For the text-containing cell, return its midpoint in [X, Y] coordinate format. 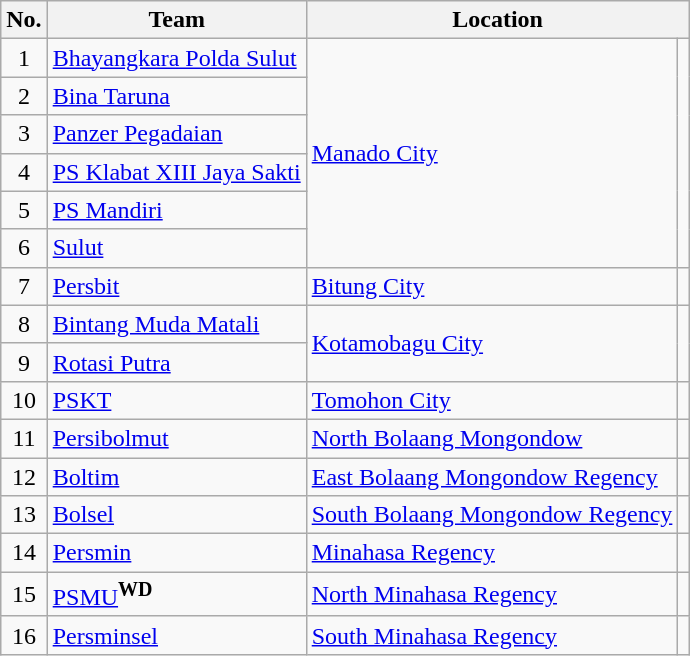
Bina Taruna [176, 96]
Team [176, 20]
9 [24, 362]
5 [24, 210]
1 [24, 58]
6 [24, 248]
South Minahasa Regency [492, 635]
16 [24, 635]
Persibolmut [176, 438]
Tomohon City [492, 400]
7 [24, 286]
PS Mandiri [176, 210]
No. [24, 20]
11 [24, 438]
East Bolaang Mongondow Regency [492, 477]
Panzer Pegadaian [176, 134]
13 [24, 515]
Kotamobagu City [492, 343]
8 [24, 324]
Boltim [176, 477]
12 [24, 477]
PSMUWD [176, 594]
Bintang Muda Matali [176, 324]
Rotasi Putra [176, 362]
2 [24, 96]
14 [24, 553]
15 [24, 594]
PS Klabat XIII Jaya Sakti [176, 172]
Location [498, 20]
North Minahasa Regency [492, 594]
Bolsel [176, 515]
PSKT [176, 400]
Manado City [492, 153]
North Bolaang Mongondow [492, 438]
10 [24, 400]
4 [24, 172]
South Bolaang Mongondow Regency [492, 515]
Persmin [176, 553]
Bitung City [492, 286]
Bhayangkara Polda Sulut [176, 58]
Persbit [176, 286]
Sulut [176, 248]
Persminsel [176, 635]
3 [24, 134]
Minahasa Regency [492, 553]
